For the text-containing cell, return its midpoint in [x, y] coordinate format. 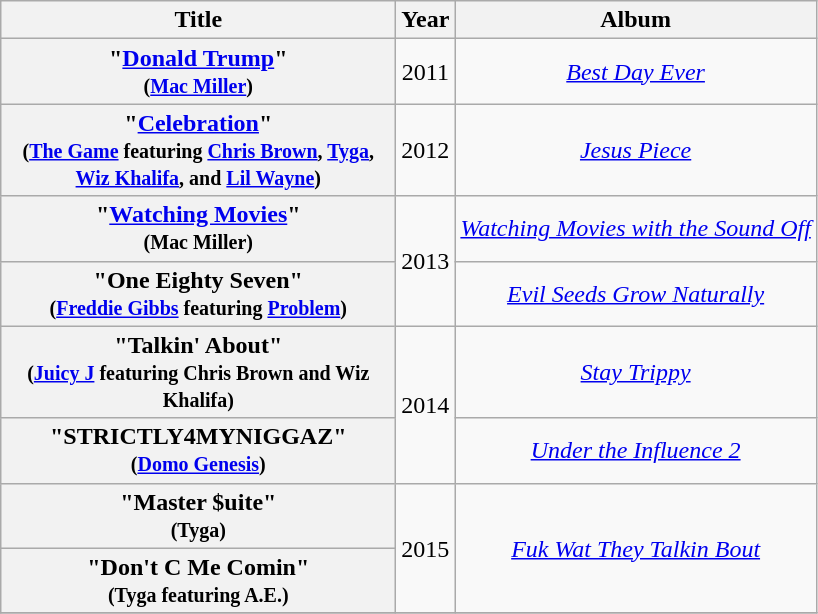
Jesus Piece [636, 150]
"Celebration"(The Game featuring Chris Brown, Tyga, Wiz Khalifa, and Lil Wayne) [198, 150]
Watching Movies with the Sound Off [636, 228]
2011 [426, 72]
"STRICTLY4MYNIGGAZ"(Domo Genesis) [198, 450]
"Master $uite"(Tyga) [198, 516]
2012 [426, 150]
Year [426, 20]
"Don't C Me Comin"(Tyga featuring A.E.) [198, 580]
2014 [426, 404]
Album [636, 20]
"Donald Trump"(Mac Miller) [198, 72]
2013 [426, 261]
"Talkin' About"(Juicy J featuring Chris Brown and Wiz Khalifa) [198, 372]
2015 [426, 548]
Under the Influence 2 [636, 450]
Title [198, 20]
"One Eighty Seven"(Freddie Gibbs featuring Problem) [198, 294]
Stay Trippy [636, 372]
Fuk Wat They Talkin Bout [636, 548]
Best Day Ever [636, 72]
"Watching Movies"(Mac Miller) [198, 228]
Evil Seeds Grow Naturally [636, 294]
